Detect which cell encompasses the target text, then output its [X, Y] center coordinate. 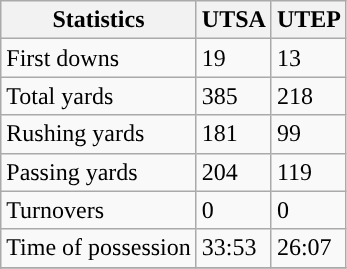
119 [308, 172]
UTSA [234, 20]
385 [234, 96]
99 [308, 134]
Rushing yards [99, 134]
Turnovers [99, 210]
204 [234, 172]
Statistics [99, 20]
181 [234, 134]
Time of possession [99, 248]
First downs [99, 58]
UTEP [308, 20]
33:53 [234, 248]
19 [234, 58]
26:07 [308, 248]
Passing yards [99, 172]
13 [308, 58]
218 [308, 96]
Total yards [99, 96]
